Search for the cell housing the specified text and yield its (x, y) center coordinate. 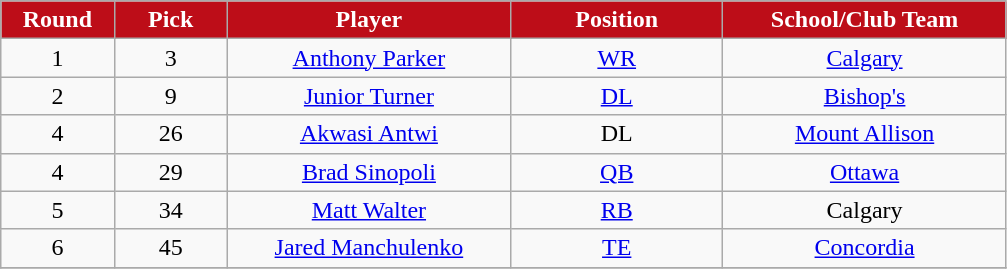
3 (170, 58)
26 (170, 134)
34 (170, 210)
WR (617, 58)
Anthony Parker (368, 58)
TE (617, 248)
RB (617, 210)
Akwasi Antwi (368, 134)
Jared Manchulenko (368, 248)
9 (170, 96)
Player (368, 20)
Junior Turner (368, 96)
45 (170, 248)
2 (58, 96)
1 (58, 58)
Mount Allison (864, 134)
Ottawa (864, 172)
Pick (170, 20)
6 (58, 248)
Concordia (864, 248)
Brad Sinopoli (368, 172)
QB (617, 172)
Matt Walter (368, 210)
5 (58, 210)
Position (617, 20)
School/Club Team (864, 20)
Round (58, 20)
29 (170, 172)
Bishop's (864, 96)
